Provide the (X, Y) coordinate of the cell's center where the given text is located.  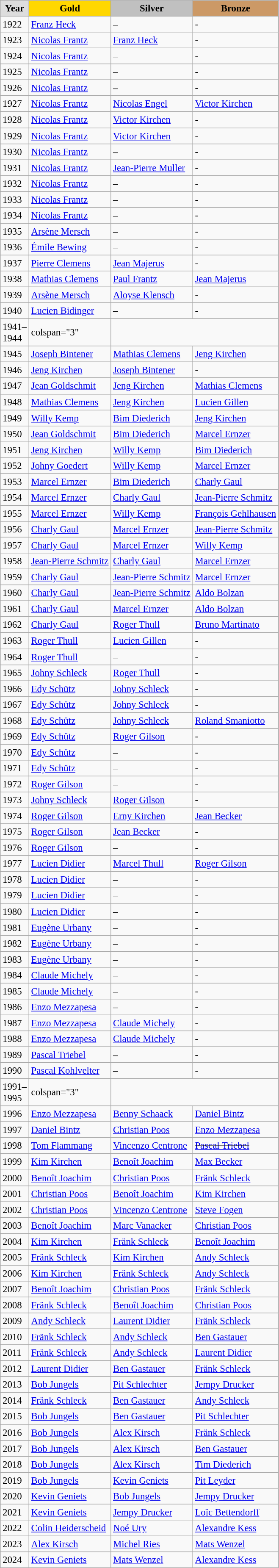
2022 (15, 1528)
Max Becker (235, 1162)
1957 (15, 546)
1998 (15, 1146)
1983 (15, 959)
2000 (15, 1178)
1930 (15, 152)
1934 (15, 216)
1956 (15, 529)
2019 (15, 1480)
1952 (15, 466)
2013 (15, 1385)
Roland Smaniotto (235, 720)
1973 (15, 800)
1980 (15, 911)
1996 (15, 1114)
1964 (15, 657)
2016 (15, 1432)
1925 (15, 72)
2015 (15, 1417)
1999 (15, 1162)
Jean-Pierre Muller (152, 168)
Bruno Martinato (235, 625)
1933 (15, 199)
Tim Diederich (235, 1464)
1997 (15, 1130)
Noé Ury (152, 1528)
2008 (15, 1305)
1936 (15, 247)
1968 (15, 720)
Marcel Thull (152, 864)
2005 (15, 1258)
2007 (15, 1289)
1986 (15, 1007)
1951 (15, 450)
2003 (15, 1225)
2014 (15, 1401)
1940 (15, 311)
Erny Kirchen (152, 816)
2020 (15, 1496)
1975 (15, 832)
Johny Goedert (69, 466)
Bronze (235, 8)
2012 (15, 1369)
1929 (15, 136)
1974 (15, 816)
1984 (15, 975)
François Gehlhausen (235, 513)
1978 (15, 880)
2017 (15, 1449)
2009 (15, 1321)
1970 (15, 752)
1946 (15, 370)
Marc Vanacker (152, 1225)
Paul Frantz (152, 279)
1928 (15, 120)
1961 (15, 609)
1985 (15, 991)
2004 (15, 1241)
Lucien Bidinger (69, 311)
2006 (15, 1273)
1941–1944 (15, 333)
Pascal Kohlvelter (69, 1071)
2023 (15, 1544)
1963 (15, 641)
Émile Bewing (69, 247)
Tom Flammang (69, 1146)
1988 (15, 1039)
1967 (15, 704)
1982 (15, 943)
1953 (15, 482)
2002 (15, 1210)
Benny Schaack (152, 1114)
1926 (15, 88)
1949 (15, 418)
1989 (15, 1055)
1979 (15, 896)
1922 (15, 25)
1958 (15, 561)
Pit Leyder (235, 1480)
Pierre Clemens (69, 263)
2001 (15, 1194)
Nicolas Engel (152, 104)
1987 (15, 1023)
1960 (15, 593)
1939 (15, 295)
2018 (15, 1464)
1945 (15, 354)
1990 (15, 1071)
1962 (15, 625)
1924 (15, 56)
1955 (15, 513)
1966 (15, 689)
Michel Ries (152, 1544)
1991–1995 (15, 1093)
1965 (15, 673)
1977 (15, 864)
1947 (15, 386)
1935 (15, 231)
2010 (15, 1337)
2011 (15, 1353)
1950 (15, 434)
1954 (15, 498)
1938 (15, 279)
1927 (15, 104)
1976 (15, 848)
1969 (15, 737)
1972 (15, 784)
1948 (15, 402)
1959 (15, 577)
2021 (15, 1512)
Silver (152, 8)
1981 (15, 928)
Year (15, 8)
1931 (15, 168)
Colin Heiderscheid (69, 1528)
Gold (69, 8)
1937 (15, 263)
Loïc Bettendorff (235, 1512)
1932 (15, 183)
2024 (15, 1560)
Aloyse Klensch (152, 295)
Steve Fogen (235, 1210)
1971 (15, 768)
1923 (15, 40)
